For the text-containing cell, return its midpoint in (X, Y) coordinate format. 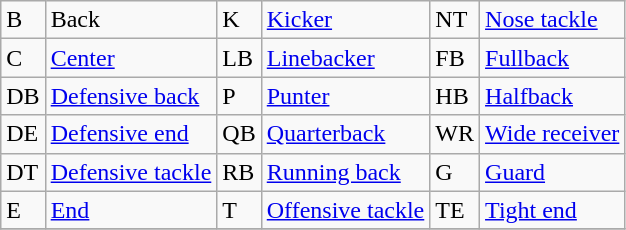
Back (131, 20)
B (23, 20)
DT (23, 172)
Halfback (552, 96)
DE (23, 134)
LB (239, 58)
G (455, 172)
WR (455, 134)
NT (455, 20)
Punter (346, 96)
Defensive back (131, 96)
Center (131, 58)
E (23, 210)
Offensive tackle (346, 210)
FB (455, 58)
P (239, 96)
Linebacker (346, 58)
Defensive tackle (131, 172)
Guard (552, 172)
Fullback (552, 58)
Tight end (552, 210)
TE (455, 210)
Running back (346, 172)
QB (239, 134)
HB (455, 96)
K (239, 20)
Wide receiver (552, 134)
Nose tackle (552, 20)
C (23, 58)
DB (23, 96)
Kicker (346, 20)
Quarterback (346, 134)
End (131, 210)
RB (239, 172)
T (239, 210)
Defensive end (131, 134)
